From the cell containing the given text, extract its center point as (x, y) coordinate. 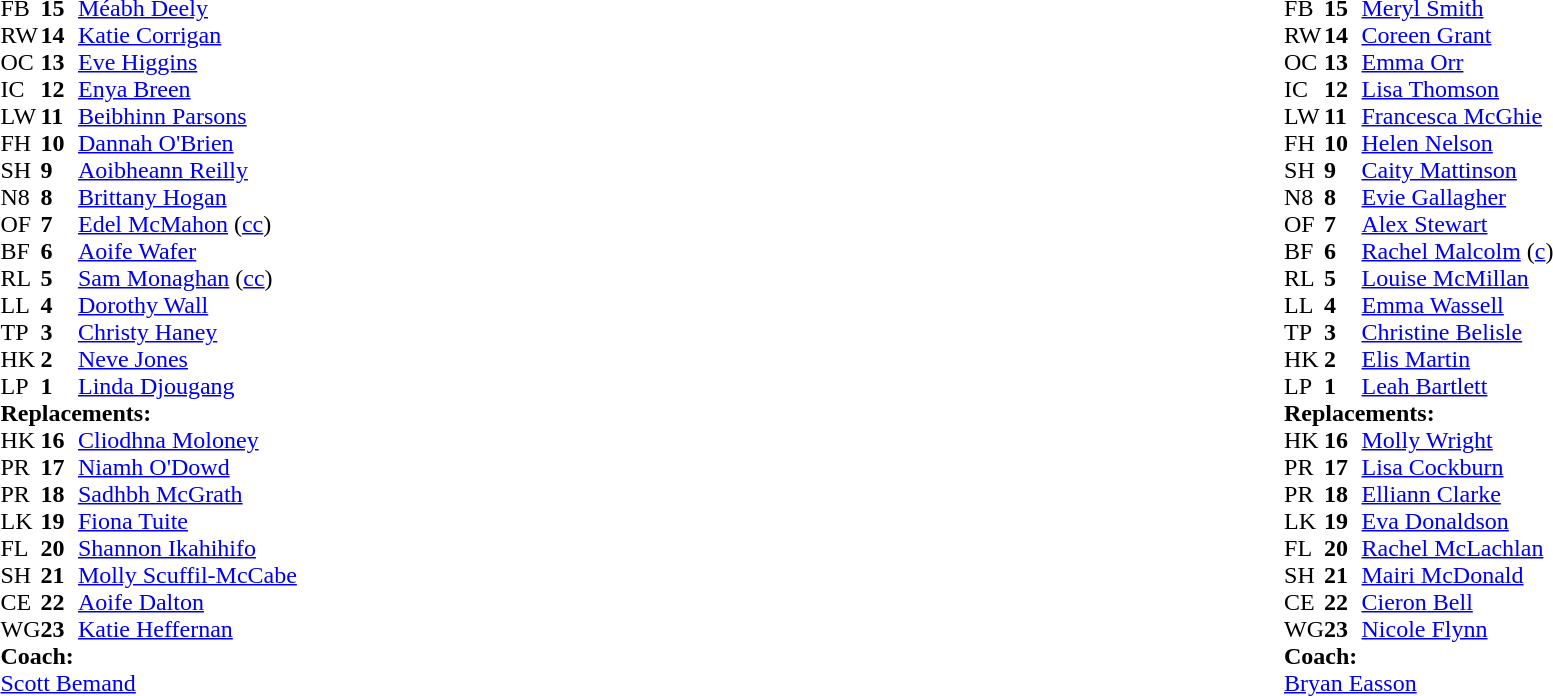
Fiona Tuite (188, 522)
Sadhbh McGrath (188, 494)
Eve Higgins (188, 62)
Katie Heffernan (188, 630)
Edel McMahon (cc) (188, 224)
Niamh O'Dowd (188, 468)
Enya Breen (188, 90)
Sam Monaghan (cc) (188, 278)
Christy Haney (188, 332)
Brittany Hogan (188, 198)
Cliodhna Moloney (188, 440)
Beibhinn Parsons (188, 116)
Molly Scuffil-McCabe (188, 576)
Neve Jones (188, 360)
Linda Djougang (188, 386)
Aoife Wafer (188, 252)
Shannon Ikahihifo (188, 548)
Dorothy Wall (188, 306)
Aoibheann Reilly (188, 170)
Katie Corrigan (188, 36)
Aoife Dalton (188, 602)
Dannah O'Brien (188, 144)
